Pinpoint the cell where the given text exists, returning its (x, y) midpoint coordinate. 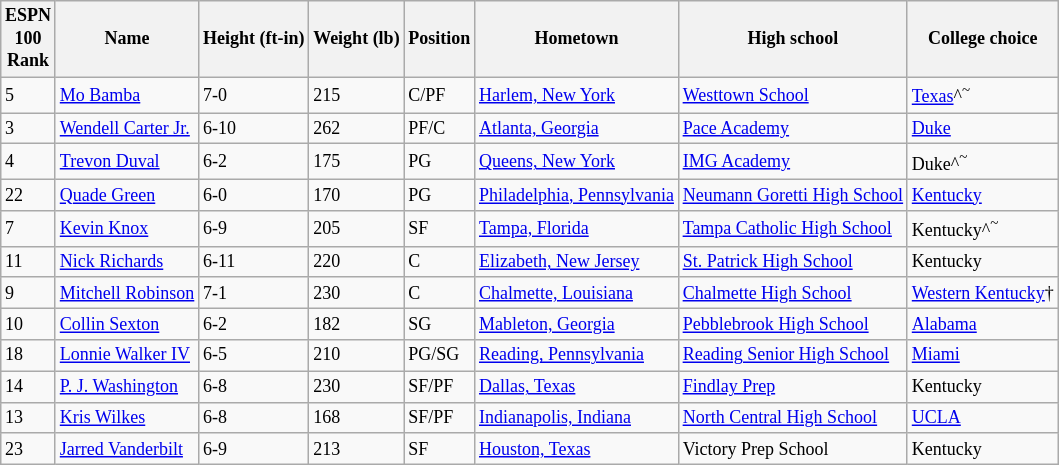
SG (440, 324)
Reading, Pennsylvania (577, 356)
262 (356, 128)
Elizabeth, New Jersey (577, 262)
Indianapolis, Indiana (577, 418)
IMG Academy (792, 162)
Texas^~ (982, 95)
Kris Wilkes (126, 418)
Hometown (577, 39)
205 (356, 229)
PG/SG (440, 356)
Queens, New York (577, 162)
PF/C (440, 128)
7-1 (254, 292)
High school (792, 39)
Duke^~ (982, 162)
UCLA (982, 418)
Jarred Vanderbilt (126, 448)
4 (28, 162)
Harlem, New York (577, 95)
215 (356, 95)
Mableton, Georgia (577, 324)
ESPN100Rank (28, 39)
18 (28, 356)
Kentucky^~ (982, 229)
North Central High School (792, 418)
5 (28, 95)
6-5 (254, 356)
7 (28, 229)
3 (28, 128)
Chalmette, Louisiana (577, 292)
Quade Green (126, 194)
Mitchell Robinson (126, 292)
Lonnie Walker IV (126, 356)
182 (356, 324)
Victory Prep School (792, 448)
213 (356, 448)
Philadelphia, Pennsylvania (577, 194)
14 (28, 386)
13 (28, 418)
7-0 (254, 95)
St. Patrick High School (792, 262)
Trevon Duval (126, 162)
Pebblebrook High School (792, 324)
175 (356, 162)
11 (28, 262)
Dallas, Texas (577, 386)
Pace Academy (792, 128)
Mo Bamba (126, 95)
Alabama (982, 324)
P. J. Washington (126, 386)
170 (356, 194)
210 (356, 356)
Tampa, Florida (577, 229)
Duke (982, 128)
Collin Sexton (126, 324)
Miami (982, 356)
22 (28, 194)
Westtown School (792, 95)
23 (28, 448)
Atlanta, Georgia (577, 128)
Houston, Texas (577, 448)
Name (126, 39)
Position (440, 39)
Wendell Carter Jr. (126, 128)
Nick Richards (126, 262)
Western Kentucky† (982, 292)
Height (ft-in) (254, 39)
Findlay Prep (792, 386)
Chalmette High School (792, 292)
Weight (lb) (356, 39)
168 (356, 418)
6-10 (254, 128)
Reading Senior High School (792, 356)
10 (28, 324)
220 (356, 262)
C/PF (440, 95)
6-11 (254, 262)
College choice (982, 39)
Kevin Knox (126, 229)
Neumann Goretti High School (792, 194)
9 (28, 292)
Tampa Catholic High School (792, 229)
6-0 (254, 194)
